Extract the (x, y) coordinate from the center of the cell holding the provided text.  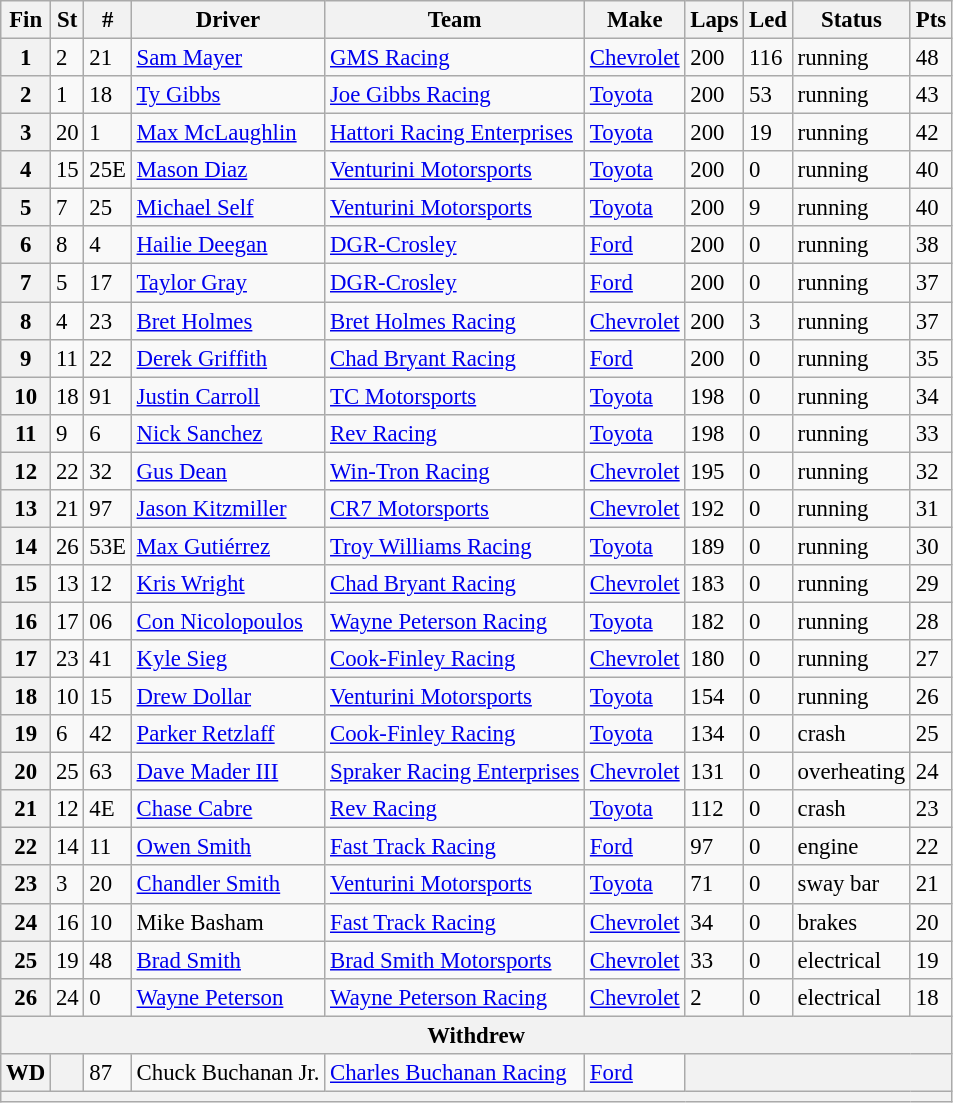
# (108, 20)
Dave Mader III (228, 772)
Owen Smith (228, 847)
GMS Racing (455, 58)
91 (108, 396)
Hailie Deegan (228, 245)
sway bar (851, 885)
Make (635, 20)
St (68, 20)
Driver (228, 20)
CR7 Motorsports (455, 509)
Nick Sanchez (228, 433)
53E (108, 546)
41 (108, 659)
192 (714, 509)
Bret Holmes (228, 321)
Joe Gibbs Racing (455, 95)
Drew Dollar (228, 697)
Troy Williams Racing (455, 546)
Max McLaughlin (228, 133)
154 (714, 697)
31 (930, 509)
Mason Diaz (228, 170)
180 (714, 659)
Spraker Racing Enterprises (455, 772)
Hattori Racing Enterprises (455, 133)
30 (930, 546)
25E (108, 170)
Gus Dean (228, 471)
35 (930, 358)
28 (930, 621)
87 (108, 1073)
Max Gutiérrez (228, 546)
engine (851, 847)
Wayne Peterson (228, 997)
Team (455, 20)
Withdrew (476, 1035)
Chuck Buchanan Jr. (228, 1073)
183 (714, 584)
Jason Kitzmiller (228, 509)
53 (768, 95)
Michael Self (228, 208)
Charles Buchanan Racing (455, 1073)
overheating (851, 772)
Laps (714, 20)
Status (851, 20)
06 (108, 621)
Bret Holmes Racing (455, 321)
Kris Wright (228, 584)
43 (930, 95)
63 (108, 772)
27 (930, 659)
Brad Smith Motorsports (455, 960)
Kyle Sieg (228, 659)
Ty Gibbs (228, 95)
4E (108, 809)
71 (714, 885)
Con Nicolopoulos (228, 621)
Fin (26, 20)
189 (714, 546)
29 (930, 584)
TC Motorsports (455, 396)
182 (714, 621)
134 (714, 734)
195 (714, 471)
Chase Cabre (228, 809)
131 (714, 772)
116 (768, 58)
Parker Retzlaff (228, 734)
Pts (930, 20)
Brad Smith (228, 960)
Chandler Smith (228, 885)
Sam Mayer (228, 58)
WD (26, 1073)
Derek Griffith (228, 358)
brakes (851, 922)
Win-Tron Racing (455, 471)
Justin Carroll (228, 396)
112 (714, 809)
Led (768, 20)
Mike Basham (228, 922)
Taylor Gray (228, 283)
38 (930, 245)
